Return the [X, Y] coordinate for the center point of the cell that contains the specified text.  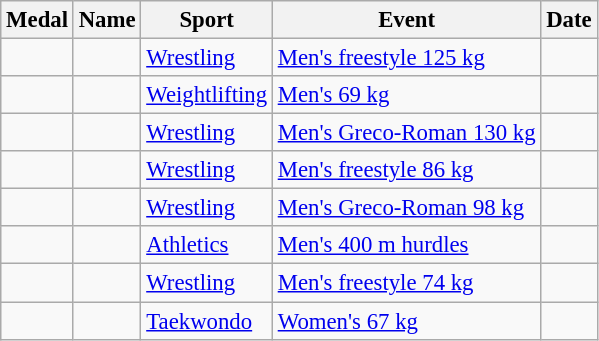
Men's Greco-Roman 130 kg [406, 133]
Men's freestyle 86 kg [406, 170]
Men's freestyle 125 kg [406, 58]
Men's freestyle 74 kg [406, 283]
Weightlifting [207, 95]
Event [406, 20]
Women's 67 kg [406, 321]
Taekwondo [207, 321]
Athletics [207, 245]
Name [107, 20]
Sport [207, 20]
Men's Greco-Roman 98 kg [406, 208]
Men's 400 m hurdles [406, 245]
Medal [38, 20]
Men's 69 kg [406, 95]
Date [569, 20]
